Pinpoint the cell where the given text exists, returning its (X, Y) midpoint coordinate. 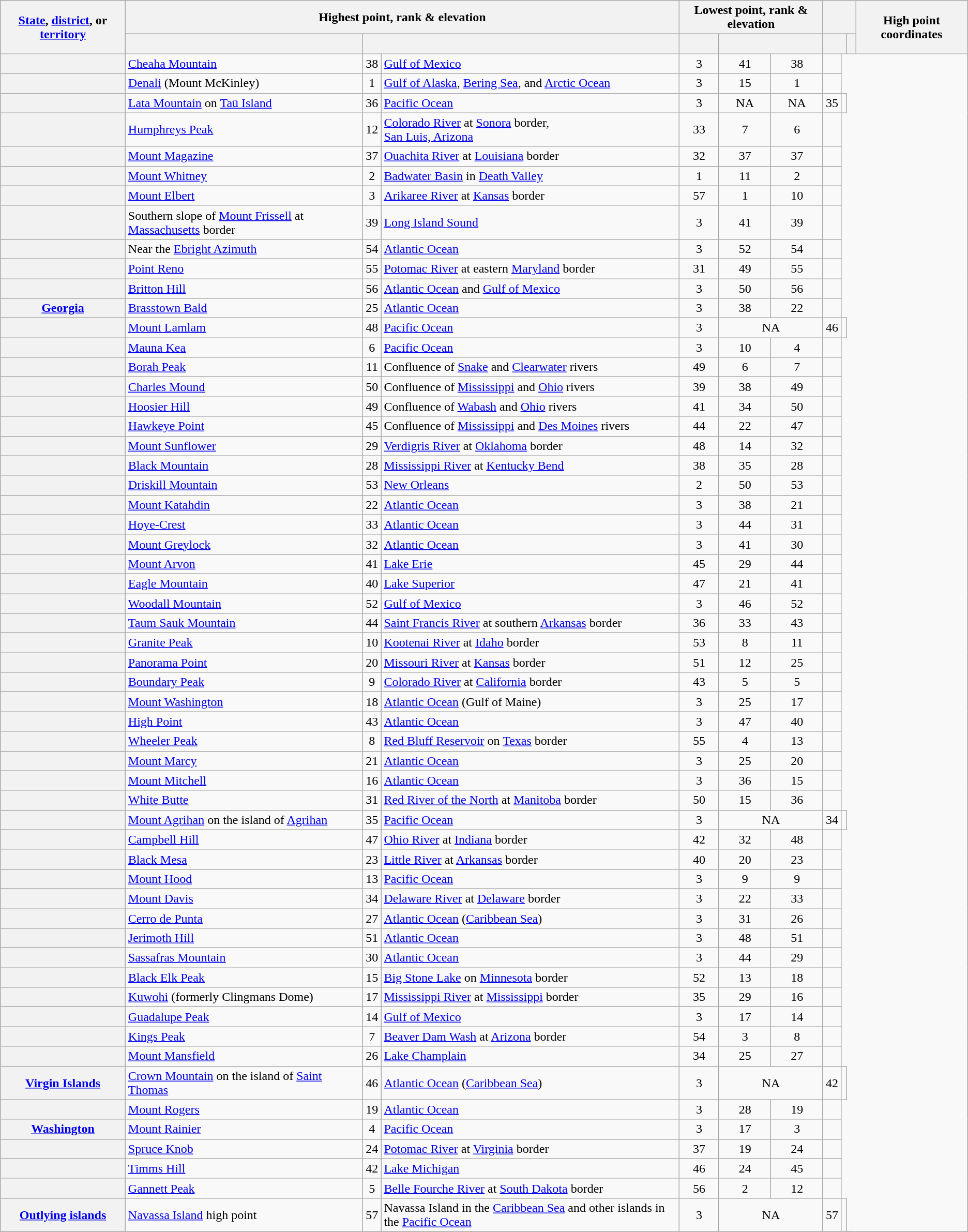
State, district, or territory (63, 27)
Mount Lamlam (244, 328)
Missouri River at Kansas border (531, 663)
Mount Arvon (244, 564)
Eagle Mountain (244, 583)
Mount Magazine (244, 156)
Black Mesa (244, 859)
Brasstown Bald (244, 308)
Delaware River at Delaware border (531, 898)
Britton Hill (244, 288)
Mount Sunflower (244, 446)
Boundary Peak (244, 682)
Taum Sauk Mountain (244, 623)
Potomac River at eastern Maryland border (531, 268)
Mount Rogers (244, 1109)
Timms Hill (244, 1168)
Ohio River at Indiana border (531, 839)
Beaver Dam Wash at Arizona border (531, 1036)
Driskill Mountain (244, 485)
Potomac River at Virginia border (531, 1149)
Mount Mansfield (244, 1056)
Wheeler Peak (244, 741)
Cerro de Punta (244, 918)
Jerimoth Hill (244, 938)
Outlying islands (63, 1214)
Crown Mountain on the island of Saint Thomas (244, 1083)
Red Bluff Reservoir on Texas border (531, 741)
Kings Peak (244, 1036)
Ouachita River at Louisiana border (531, 156)
Sassafras Mountain (244, 958)
Verdigris River at Oklahoma border (531, 446)
Red River of the North at Manitoba border (531, 800)
Mount Whitney (244, 176)
Mount Marcy (244, 761)
Lake Michigan (531, 1168)
Near the Ebright Azimuth (244, 249)
Colorado River at California border (531, 682)
Long Island Sound (531, 222)
Lowest point, rank & elevation (751, 18)
Charles Mound (244, 387)
Mount Davis (244, 898)
Confluence of Mississippi and Ohio rivers (531, 387)
New Orleans (531, 485)
Point Reno (244, 268)
Lake Superior (531, 583)
Lake Champlain (531, 1056)
Mount Katahdin (244, 505)
Mount Agrihan on the island of Agrihan (244, 820)
Confluence of Snake and Clearwater rivers (531, 367)
Highest point, rank & elevation (402, 18)
Mount Washington (244, 702)
Saint Francis River at southern Arkansas border (531, 623)
Arikaree River at Kansas border (531, 196)
Denali (Mount McKinley) (244, 83)
Mississippi River at Mississippi border (531, 997)
Navassa Island in the Caribbean Sea and other islands in the Pacific Ocean (531, 1214)
Hoye-Crest (244, 524)
Borah Peak (244, 367)
Kuwohi (formerly Clingmans Dome) (244, 997)
Confluence of Wabash and Ohio rivers (531, 407)
Kootenai River at Idaho border (531, 643)
Black Elk Peak (244, 978)
Campbell Hill (244, 839)
Granite Peak (244, 643)
Mount Greylock (244, 544)
Cheaha Mountain (244, 64)
Mount Mitchell (244, 780)
White Butte (244, 800)
Mount Elbert (244, 196)
Badwater Basin in Death Valley (531, 176)
Guadalupe Peak (244, 1017)
Big Stone Lake on Minnesota border (531, 978)
Navassa Island high point (244, 1214)
Georgia (63, 308)
Little River at Arkansas border (531, 859)
Hawkeye Point (244, 426)
Humphreys Peak (244, 129)
Lata Mountain on Taū Island (244, 103)
Washington (63, 1129)
Spruce Knob (244, 1149)
Hoosier Hill (244, 407)
Black Mountain (244, 465)
Mount Rainier (244, 1129)
Mount Hood (244, 879)
Gannett Peak (244, 1188)
Mauna Kea (244, 348)
Gulf of Alaska, Bering Sea, and Arctic Ocean (531, 83)
Woodall Mountain (244, 604)
Confluence of Mississippi and Des Moines rivers (531, 426)
Colorado River at Sonora border,San Luis, Arizona (531, 129)
Atlantic Ocean and Gulf of Mexico (531, 288)
High point coordinates (912, 27)
Belle Fourche River at South Dakota border (531, 1188)
Lake Erie (531, 564)
Atlantic Ocean (Gulf of Maine) (531, 702)
Virgin Islands (63, 1083)
Mississippi River at Kentucky Bend (531, 465)
Southern slope of Mount Frissell at Massachusetts border (244, 222)
Panorama Point (244, 663)
High Point (244, 722)
